For the text-containing cell, return its midpoint in (x, y) coordinate format. 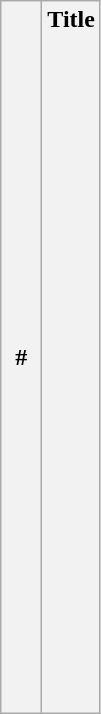
Title (72, 358)
# (22, 358)
